For the text-containing cell, return its midpoint in (X, Y) coordinate format. 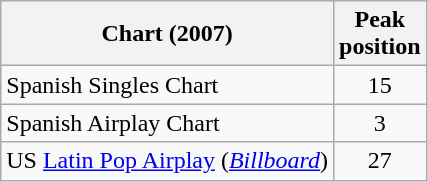
US Latin Pop Airplay (Billboard) (168, 161)
Chart (2007) (168, 34)
Spanish Airplay Chart (168, 123)
Spanish Singles Chart (168, 85)
27 (380, 161)
15 (380, 85)
Peakposition (380, 34)
3 (380, 123)
